Determine the (x, y) coordinate at the center of the cell enclosing the given text.  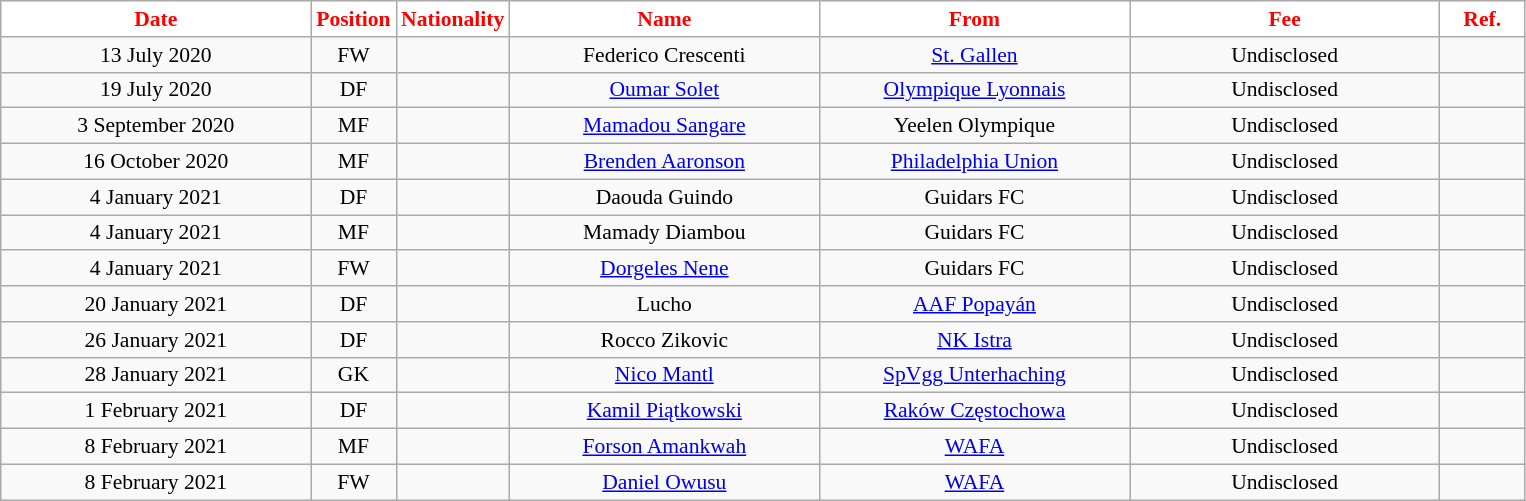
Fee (1285, 19)
Position (354, 19)
Daouda Guindo (664, 197)
Federico Crescenti (664, 55)
Daniel Owusu (664, 482)
Philadelphia Union (974, 162)
Raków Częstochowa (974, 411)
Ref. (1482, 19)
Name (664, 19)
19 July 2020 (156, 90)
26 January 2021 (156, 340)
Brenden Aaronson (664, 162)
SpVgg Unterhaching (974, 375)
Date (156, 19)
NK Istra (974, 340)
3 September 2020 (156, 126)
Yeelen Olympique (974, 126)
20 January 2021 (156, 304)
Nationality (452, 19)
Olympique Lyonnais (974, 90)
16 October 2020 (156, 162)
St. Gallen (974, 55)
Forson Amankwah (664, 447)
From (974, 19)
1 February 2021 (156, 411)
AAF Popayán (974, 304)
Rocco Zikovic (664, 340)
Dorgeles Nene (664, 269)
Kamil Piątkowski (664, 411)
Oumar Solet (664, 90)
Mamady Diambou (664, 233)
28 January 2021 (156, 375)
GK (354, 375)
Lucho (664, 304)
13 July 2020 (156, 55)
Nico Mantl (664, 375)
Mamadou Sangare (664, 126)
